Search for the cell housing the specified text and yield its (X, Y) center coordinate. 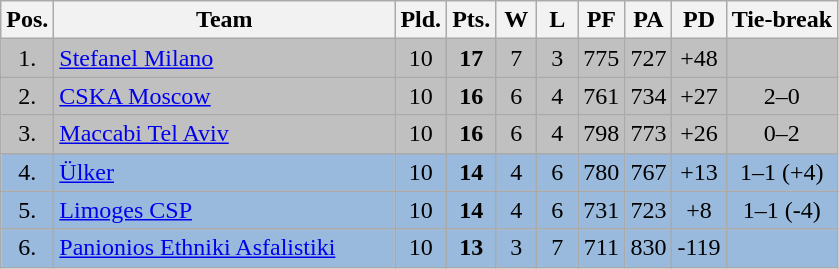
CSKA Moscow (224, 96)
727 (648, 58)
PA (648, 20)
Tie-break (782, 20)
0–2 (782, 134)
+27 (699, 96)
PF (602, 20)
767 (648, 172)
3. (28, 134)
Pts. (472, 20)
Panionios Ethniki Asfalistiki (224, 248)
6. (28, 248)
761 (602, 96)
711 (602, 248)
Maccabi Tel Aviv (224, 134)
775 (602, 58)
+8 (699, 210)
Pld. (421, 20)
2. (28, 96)
731 (602, 210)
13 (472, 248)
734 (648, 96)
+26 (699, 134)
W (516, 20)
5. (28, 210)
L (558, 20)
Pos. (28, 20)
798 (602, 134)
830 (648, 248)
780 (602, 172)
Stefanel Milano (224, 58)
4. (28, 172)
Limoges CSP (224, 210)
Team (224, 20)
773 (648, 134)
PD (699, 20)
+13 (699, 172)
1–1 (+4) (782, 172)
-119 (699, 248)
723 (648, 210)
Ülker (224, 172)
+48 (699, 58)
1. (28, 58)
1–1 (-4) (782, 210)
2–0 (782, 96)
17 (472, 58)
